Return the (x, y) coordinate for the center point of the cell that contains the specified text.  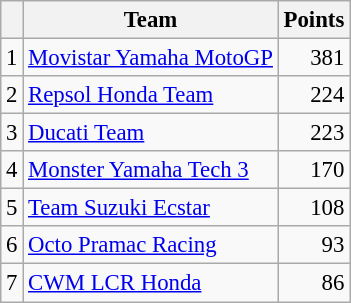
Repsol Honda Team (151, 95)
93 (314, 245)
4 (12, 170)
6 (12, 245)
Octo Pramac Racing (151, 245)
381 (314, 58)
86 (314, 283)
108 (314, 208)
7 (12, 283)
Ducati Team (151, 133)
170 (314, 170)
Team (151, 20)
3 (12, 133)
223 (314, 133)
Movistar Yamaha MotoGP (151, 58)
Team Suzuki Ecstar (151, 208)
Points (314, 20)
CWM LCR Honda (151, 283)
Monster Yamaha Tech 3 (151, 170)
5 (12, 208)
1 (12, 58)
224 (314, 95)
2 (12, 95)
